Detect which cell encompasses the target text, then output its (x, y) center coordinate. 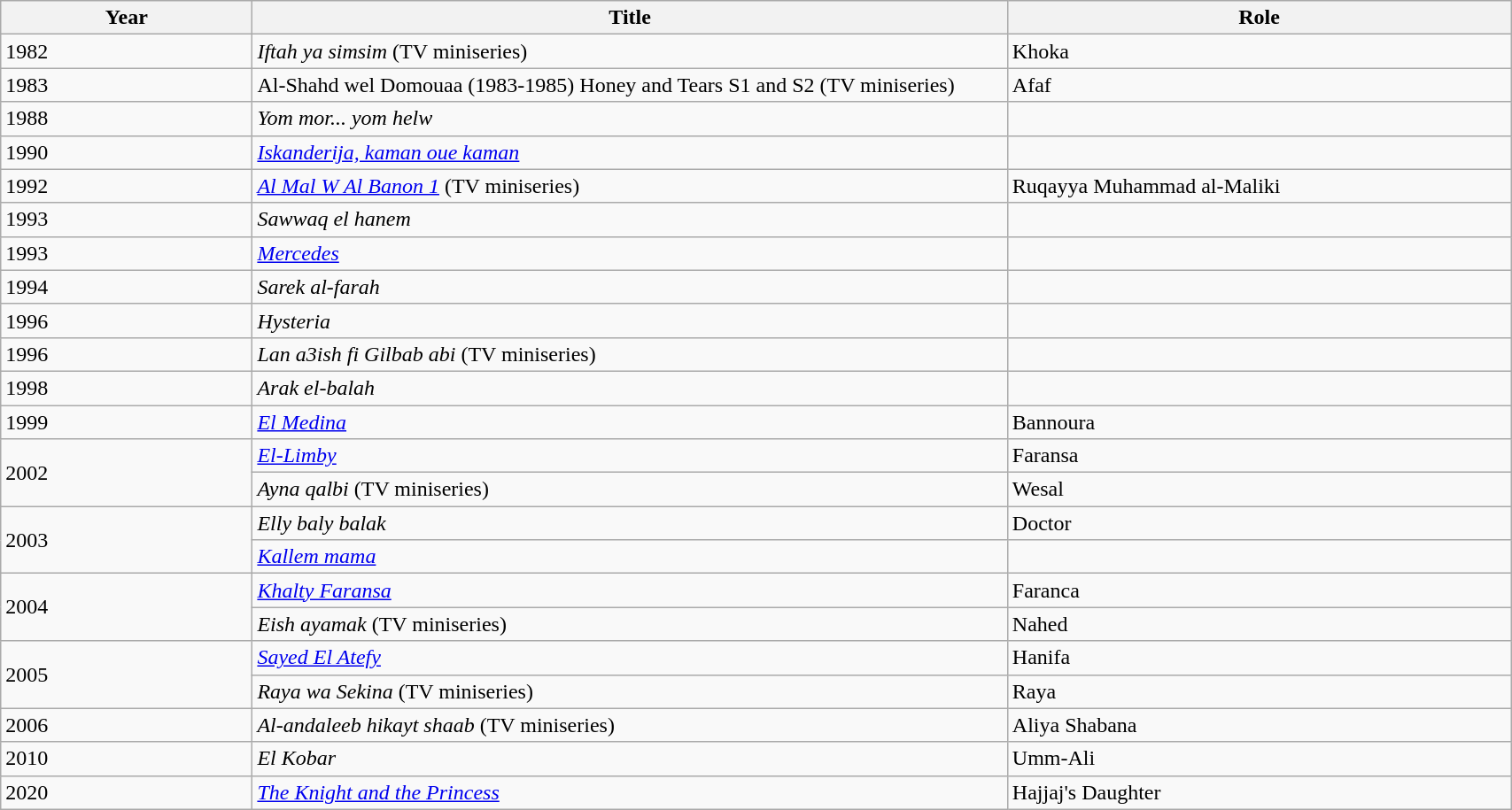
Role (1259, 18)
Sayed El Atefy (630, 658)
Sarek al-farah (630, 287)
Kallem mama (630, 557)
Eish ayamak (TV miniseries) (630, 624)
Hajjaj's Daughter (1259, 792)
Iskanderija, kaman oue kaman (630, 152)
Ayna qalbi (TV miniseries) (630, 490)
Wesal (1259, 490)
Hysteria (630, 320)
Ruqayya Muhammad al-Maliki (1259, 186)
1999 (127, 422)
Mercedes (630, 253)
Al-andaleeb hikayt shaab (TV miniseries) (630, 725)
1990 (127, 152)
1992 (127, 186)
2002 (127, 473)
1982 (127, 51)
Afaf (1259, 85)
Khoka (1259, 51)
Yom mor... yom helw (630, 119)
2010 (127, 759)
2006 (127, 725)
Hanifa (1259, 658)
Doctor (1259, 523)
Sawwaq el hanem (630, 220)
Iftah ya simsim (TV miniseries) (630, 51)
2020 (127, 792)
El Kobar (630, 759)
2003 (127, 540)
Raya (1259, 691)
2005 (127, 675)
The Knight and the Princess (630, 792)
Year (127, 18)
1983 (127, 85)
Aliya Shabana (1259, 725)
El Medina (630, 422)
El-Limby (630, 456)
Khalty Faransa (630, 590)
1998 (127, 388)
Nahed (1259, 624)
Faransa (1259, 456)
Raya wa Sekina (TV miniseries) (630, 691)
Arak el-balah (630, 388)
Faranca (1259, 590)
Bannoura (1259, 422)
1988 (127, 119)
Lan a3ish fi Gilbab abi (TV miniseries) (630, 354)
Al-Shahd wel Domouaa (1983-1985) Honey and Tears S1 and S2 (TV miniseries) (630, 85)
2004 (127, 607)
Elly baly balak (630, 523)
Al Mal W Al Banon 1 (TV miniseries) (630, 186)
Title (630, 18)
1994 (127, 287)
Umm-Ali (1259, 759)
